Capture the cell that displays the provided text and extract its (x, y) central coordinate. 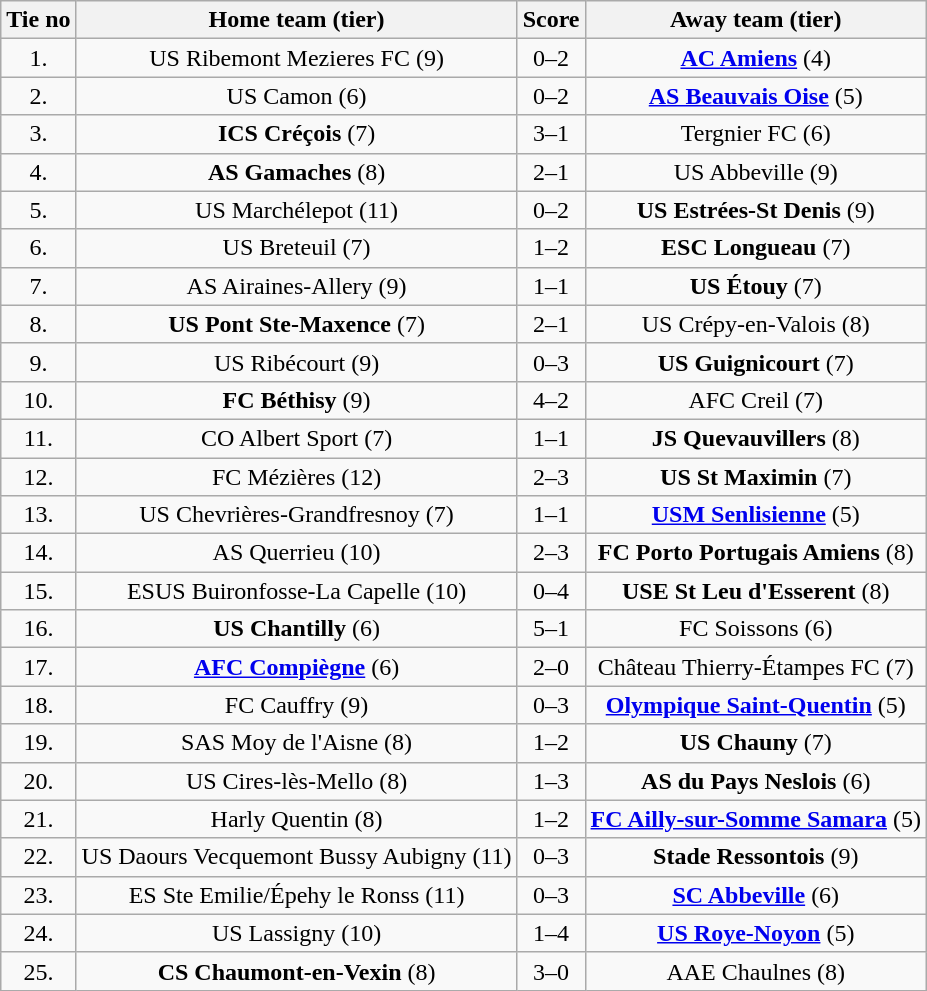
FC Cauffry (9) (296, 705)
10. (38, 400)
AS du Pays Neslois (6) (756, 781)
23. (38, 895)
7. (38, 286)
3–0 (551, 971)
1–3 (551, 781)
4–2 (551, 400)
15. (38, 591)
Harly Quentin (8) (296, 819)
19. (38, 743)
FC Ailly-sur-Somme Samara (5) (756, 819)
22. (38, 857)
3–1 (551, 134)
5–1 (551, 629)
Away team (tier) (756, 20)
6. (38, 248)
US Camon (6) (296, 96)
SAS Moy de l'Aisne (8) (296, 743)
AS Querrieu (10) (296, 553)
ES Ste Emilie/Épehy le Ronss (11) (296, 895)
14. (38, 553)
US Breteuil (7) (296, 248)
US Ribécourt (9) (296, 362)
Stade Ressontois (9) (756, 857)
US Chantilly (6) (296, 629)
2–0 (551, 667)
Château Thierry-Étampes FC (7) (756, 667)
24. (38, 933)
9. (38, 362)
20. (38, 781)
Home team (tier) (296, 20)
US Marchélepot (11) (296, 210)
US Chevrières-Grandfresnoy (7) (296, 515)
Tergnier FC (6) (756, 134)
12. (38, 477)
4. (38, 172)
JS Quevauvillers (8) (756, 438)
USM Senlisienne (5) (756, 515)
3. (38, 134)
AC Amiens (4) (756, 58)
2. (38, 96)
AAE Chaulnes (8) (756, 971)
AFC Compiègne (6) (296, 667)
AS Beauvais Oise (5) (756, 96)
ICS Créçois (7) (296, 134)
US Daours Vecquemont Bussy Aubigny (11) (296, 857)
CS Chaumont-en-Vexin (8) (296, 971)
8. (38, 324)
AFC Creil (7) (756, 400)
Olympique Saint-Quentin (5) (756, 705)
US Cires-lès-Mello (8) (296, 781)
ESUS Buironfosse-La Capelle (10) (296, 591)
AS Airaines-Allery (9) (296, 286)
USE St Leu d'Esserent (8) (756, 591)
FC Mézières (12) (296, 477)
SC Abbeville (6) (756, 895)
Tie no (38, 20)
16. (38, 629)
21. (38, 819)
US Chauny (7) (756, 743)
US Pont Ste-Maxence (7) (296, 324)
1–4 (551, 933)
17. (38, 667)
US Lassigny (10) (296, 933)
FC Porto Portugais Amiens (8) (756, 553)
US Étouy (7) (756, 286)
FC Béthisy (9) (296, 400)
US Abbeville (9) (756, 172)
1. (38, 58)
18. (38, 705)
Score (551, 20)
25. (38, 971)
US Guignicourt (7) (756, 362)
FC Soissons (6) (756, 629)
AS Gamaches (8) (296, 172)
US Estrées-St Denis (9) (756, 210)
ESC Longueau (7) (756, 248)
13. (38, 515)
11. (38, 438)
US St Maximin (7) (756, 477)
US Ribemont Mezieres FC (9) (296, 58)
US Crépy-en-Valois (8) (756, 324)
CO Albert Sport (7) (296, 438)
5. (38, 210)
US Roye-Noyon (5) (756, 933)
0–4 (551, 591)
